Detect which cell encompasses the target text, then output its [X, Y] center coordinate. 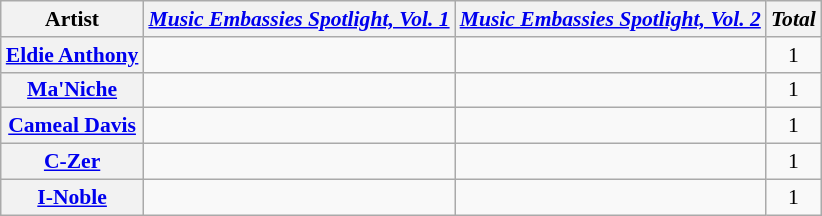
C-Zer [72, 162]
Eldie Anthony [72, 55]
Cameal Davis [72, 126]
Music Embassies Spotlight, Vol. 1 [298, 19]
Music Embassies Spotlight, Vol. 2 [610, 19]
Total [794, 19]
Artist [72, 19]
I-Noble [72, 197]
Ma'Niche [72, 90]
